Pinpoint the cell where the given text exists, returning its [x, y] midpoint coordinate. 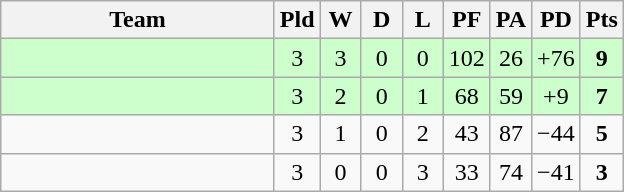
L [422, 20]
PA [510, 20]
+9 [556, 96]
−41 [556, 172]
68 [466, 96]
Pts [602, 20]
87 [510, 134]
PD [556, 20]
−44 [556, 134]
5 [602, 134]
33 [466, 172]
7 [602, 96]
43 [466, 134]
102 [466, 58]
Team [138, 20]
W [340, 20]
Pld [297, 20]
D [382, 20]
59 [510, 96]
74 [510, 172]
26 [510, 58]
+76 [556, 58]
9 [602, 58]
PF [466, 20]
